Find where the given text appears and provide that cell's center as [x, y] coordinate. 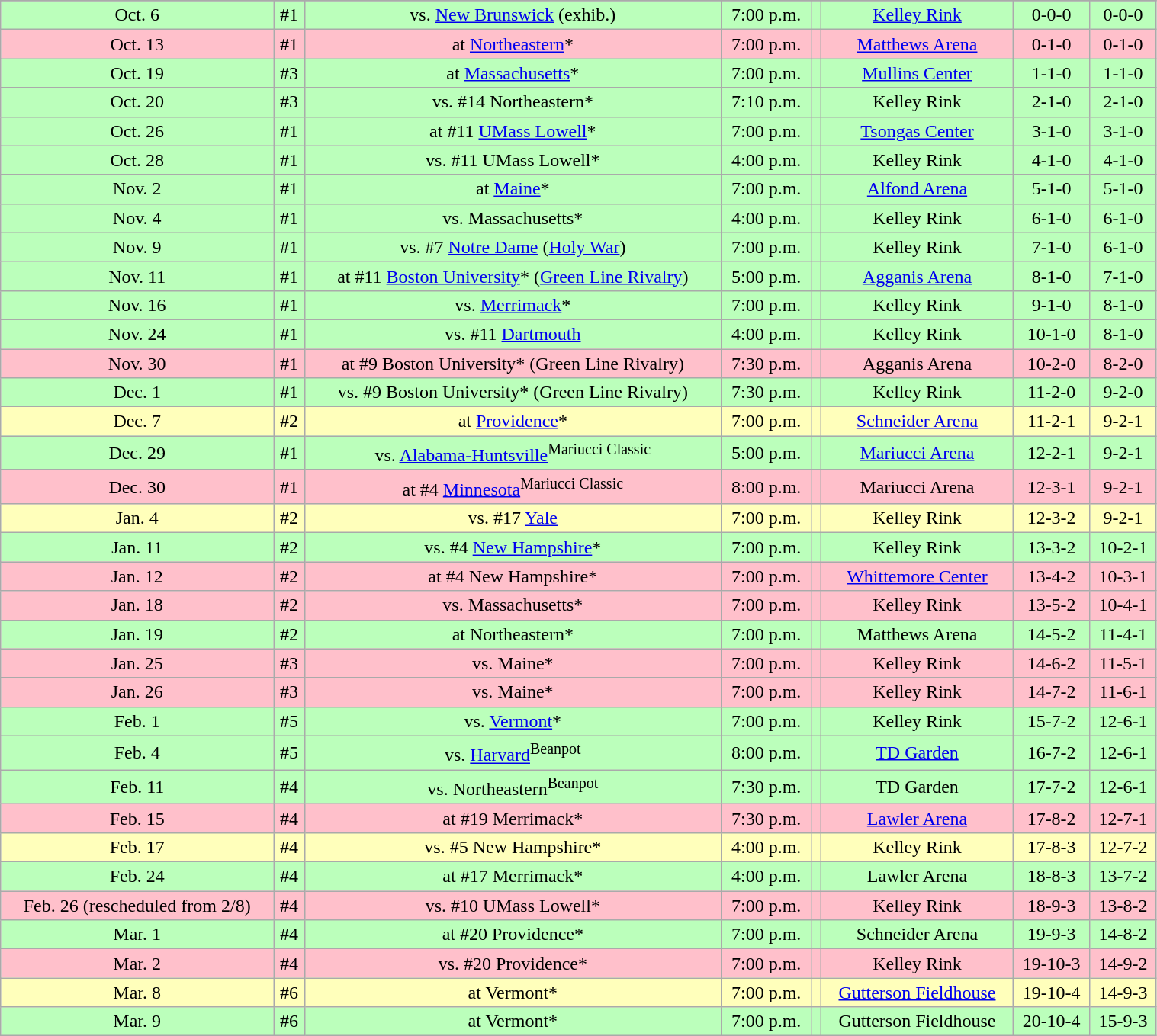
at Massachusetts* [513, 73]
Jan. 19 [137, 634]
8-2-0 [1123, 364]
12-7-1 [1123, 818]
Feb. 11 [137, 787]
vs. #20 Providence* [513, 964]
at #11 UMass Lowell* [513, 131]
19-10-4 [1051, 993]
Nov. 30 [137, 364]
Jan. 25 [137, 663]
12-2-1 [1051, 453]
10-2-0 [1051, 364]
10-2-1 [1123, 547]
Nov. 16 [137, 305]
Feb. 17 [137, 847]
at #4 MinnesotaMariucci Classic [513, 486]
13-4-2 [1051, 576]
19-10-3 [1051, 964]
14-9-3 [1123, 993]
at Providence* [513, 422]
vs. #7 Notre Dame (Holy War) [513, 247]
12-7-2 [1123, 847]
10-3-1 [1123, 576]
Jan. 4 [137, 518]
Nov. 24 [137, 334]
Feb. 1 [137, 721]
at Maine* [513, 189]
Nov. 11 [137, 276]
Nov. 9 [137, 247]
Feb. 4 [137, 753]
17-8-2 [1051, 818]
Jan. 18 [137, 605]
vs. #11 UMass Lowell* [513, 160]
vs. #17 Yale [513, 518]
Mar. 8 [137, 993]
vs. #4 New Hampshire* [513, 547]
Dec. 29 [137, 453]
at #20 Providence* [513, 935]
vs. New Brunswick (exhib.) [513, 15]
16-7-2 [1051, 753]
13-8-2 [1123, 906]
vs. #10 UMass Lowell* [513, 906]
11-4-1 [1123, 634]
vs. Merrimack* [513, 305]
9-2-0 [1123, 393]
Mullins Center [917, 73]
7:10 p.m. [766, 102]
14-7-2 [1051, 692]
Nov. 2 [137, 189]
Oct. 28 [137, 160]
Oct. 20 [137, 102]
Nov. 4 [137, 218]
20-10-4 [1051, 1022]
Oct. 6 [137, 15]
Tsongas Center [917, 131]
vs. Alabama-HuntsvilleMariucci Classic [513, 453]
vs. HarvardBeanpot [513, 753]
11-6-1 [1123, 692]
Feb. 15 [137, 818]
18-8-3 [1051, 877]
Oct. 13 [137, 44]
17-8-3 [1051, 847]
Jan. 11 [137, 547]
12-3-2 [1051, 518]
Jan. 12 [137, 576]
Mar. 2 [137, 964]
Jan. 26 [137, 692]
14-6-2 [1051, 663]
Oct. 19 [137, 73]
vs. #11 Dartmouth [513, 334]
Mar. 1 [137, 935]
13-3-2 [1051, 547]
Dec. 1 [137, 393]
11-2-1 [1051, 422]
10-1-0 [1051, 334]
Whittemore Center [917, 576]
18-9-3 [1051, 906]
vs. #9 Boston University* (Green Line Rivalry) [513, 393]
9-1-0 [1051, 305]
at #17 Merrimack* [513, 877]
Dec. 30 [137, 486]
11-5-1 [1123, 663]
15-7-2 [1051, 721]
at #11 Boston University* (Green Line Rivalry) [513, 276]
Feb. 26 (rescheduled from 2/8) [137, 906]
14-9-2 [1123, 964]
14-5-2 [1051, 634]
15-9-3 [1123, 1022]
at #9 Boston University* (Green Line Rivalry) [513, 364]
Dec. 7 [137, 422]
14-8-2 [1123, 935]
19-9-3 [1051, 935]
vs. Vermont* [513, 721]
11-2-0 [1051, 393]
13-5-2 [1051, 605]
Oct. 26 [137, 131]
13-7-2 [1123, 877]
vs. #14 Northeastern* [513, 102]
at #4 New Hampshire* [513, 576]
10-4-1 [1123, 605]
Alfond Arena [917, 189]
vs. NortheasternBeanpot [513, 787]
Feb. 24 [137, 877]
at #19 Merrimack* [513, 818]
Mar. 9 [137, 1022]
vs. #5 New Hampshire* [513, 847]
17-7-2 [1051, 787]
12-3-1 [1051, 486]
